Return (X, Y) of the center of cell containing provided text 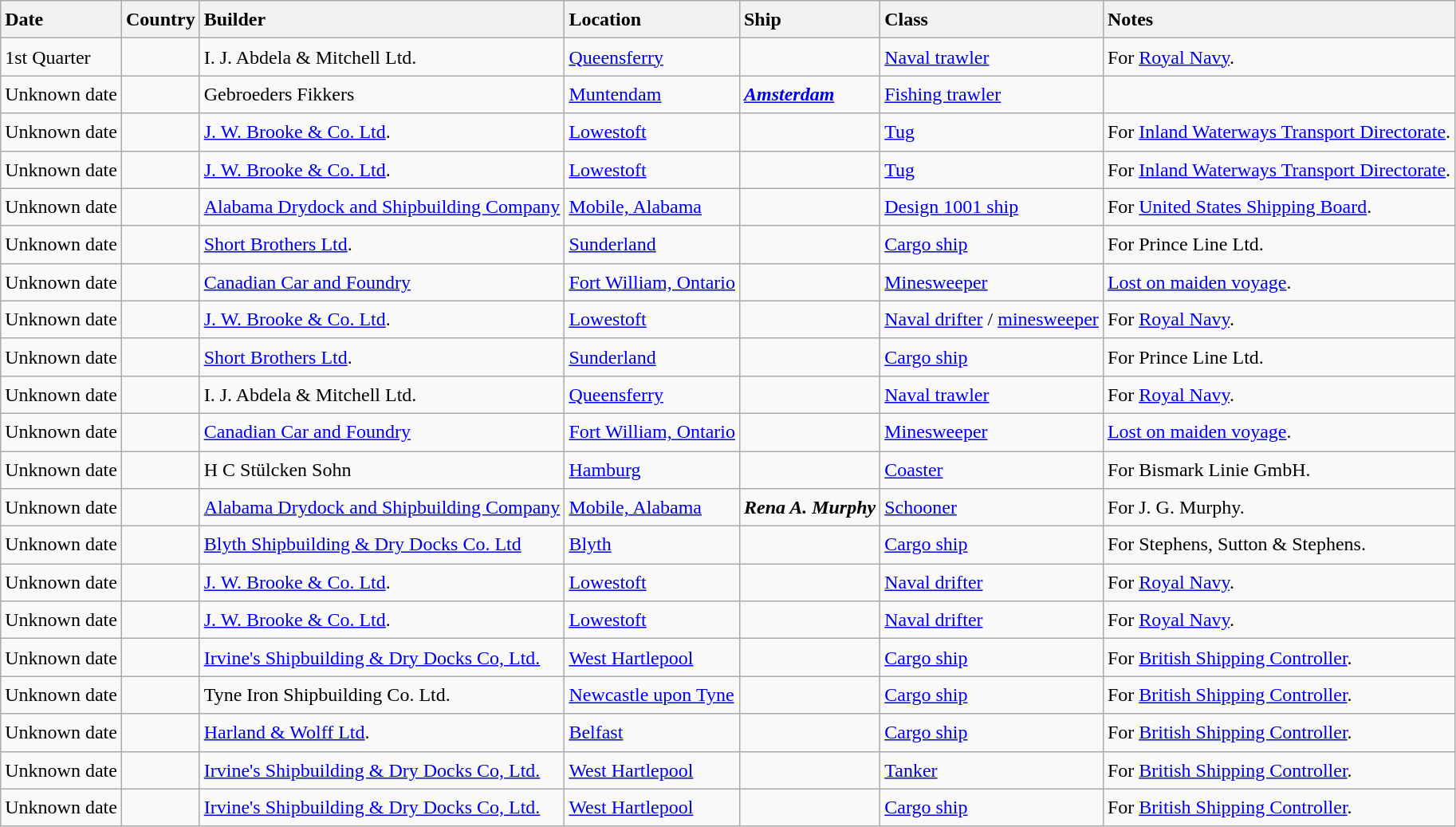
Class (992, 19)
Coaster (992, 471)
Newcastle upon Tyne (652, 695)
For Stephens, Sutton & Stephens. (1279, 545)
Date (61, 19)
For Bismark Linie GmbH. (1279, 471)
Design 1001 ship (992, 207)
Tyne Iron Shipbuilding Co. Ltd. (382, 695)
Notes (1279, 19)
Ship (809, 19)
Builder (382, 19)
Schooner (992, 507)
Fishing trawler (992, 94)
Muntendam (652, 94)
Harland & Wolff Ltd. (382, 732)
For United States Shipping Board. (1279, 207)
H C Stülcken Sohn (382, 471)
Location (652, 19)
Naval drifter / minesweeper (992, 319)
Country (160, 19)
Belfast (652, 732)
1st Quarter (61, 57)
Blyth (652, 545)
Amsterdam (809, 94)
Hamburg (652, 471)
Gebroeders Fikkers (382, 94)
Rena A. Murphy (809, 507)
Blyth Shipbuilding & Dry Docks Co. Ltd (382, 545)
For J. G. Murphy. (1279, 507)
Tanker (992, 770)
